From the cell containing the given text, extract its center point as (x, y) coordinate. 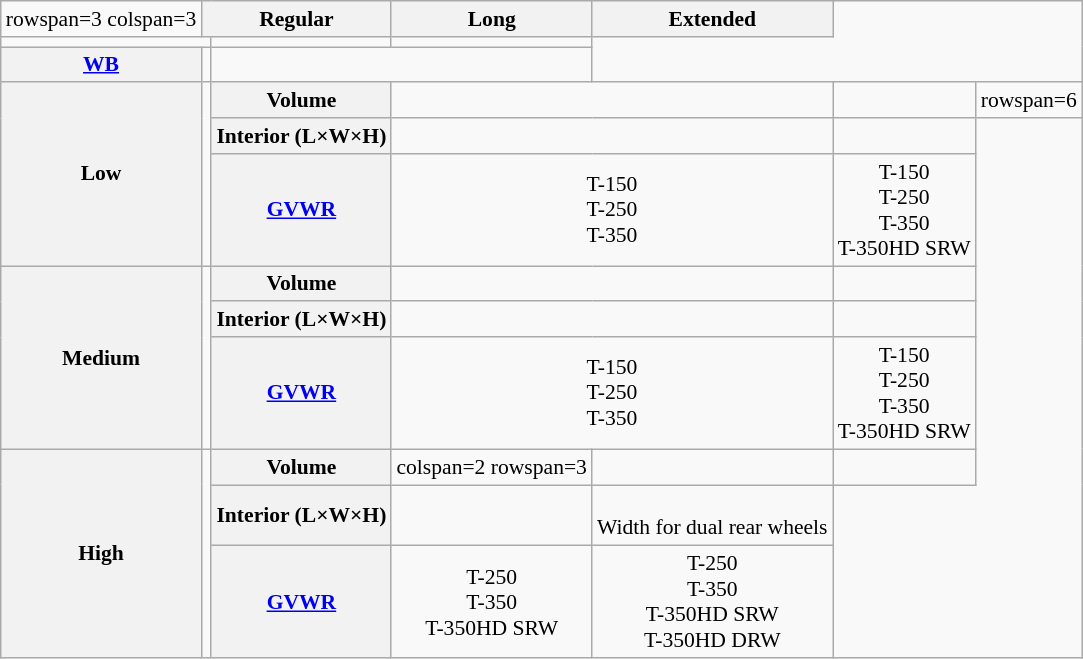
High (102, 554)
colspan=2 rowspan=3 (492, 467)
Width for dual rear wheels (712, 516)
WB (102, 65)
rowspan=3 colspan=3 (102, 19)
rowspan=6 (1029, 101)
Long (492, 19)
Regular (296, 19)
T-250 T-350 T-350HD SRW T-350HD DRW (712, 602)
Low (102, 174)
Medium (102, 358)
Extended (712, 19)
T-250 T-350 T-350HD SRW (492, 602)
